Output the (x, y) coordinate of the center of the cell containing the given text.  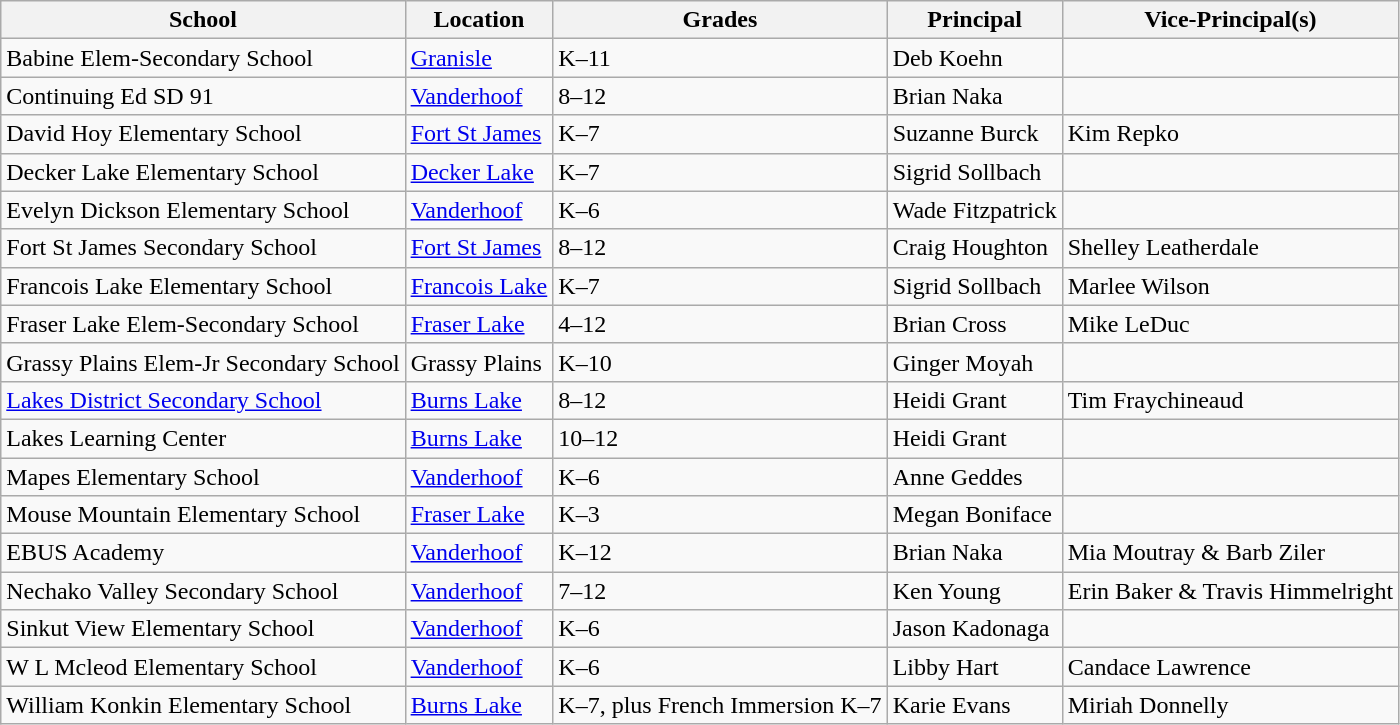
Mapes Elementary School (203, 477)
Decker Lake Elementary School (203, 172)
Karie Evans (974, 705)
School (203, 20)
Libby Hart (974, 667)
Brian Cross (974, 324)
Erin Baker & Travis Himmelright (1230, 591)
Jason Kadonaga (974, 629)
Lakes District Secondary School (203, 400)
Francois Lake Elementary School (203, 286)
K–10 (720, 362)
W L Mcleod Elementary School (203, 667)
Miriah Donnelly (1230, 705)
Ginger Moyah (974, 362)
David Hoy Elementary School (203, 134)
K–7, plus French Immersion K–7 (720, 705)
William Konkin Elementary School (203, 705)
Deb Koehn (974, 58)
Craig Houghton (974, 248)
Babine Elem-Secondary School (203, 58)
Mike LeDuc (1230, 324)
K–11 (720, 58)
Marlee Wilson (1230, 286)
10–12 (720, 438)
Grassy Plains Elem-Jr Secondary School (203, 362)
K–3 (720, 515)
Grades (720, 20)
Location (479, 20)
7–12 (720, 591)
Vice-Principal(s) (1230, 20)
Nechako Valley Secondary School (203, 591)
Ken Young (974, 591)
Lakes Learning Center (203, 438)
Sinkut View Elementary School (203, 629)
Mia Moutray & Barb Ziler (1230, 553)
4–12 (720, 324)
Candace Lawrence (1230, 667)
Evelyn Dickson Elementary School (203, 210)
Shelley Leatherdale (1230, 248)
Anne Geddes (974, 477)
Fort St James Secondary School (203, 248)
Megan Boniface (974, 515)
Fraser Lake Elem-Secondary School (203, 324)
Mouse Mountain Elementary School (203, 515)
Wade Fitzpatrick (974, 210)
Granisle (479, 58)
EBUS Academy (203, 553)
Tim Fraychineaud (1230, 400)
Grassy Plains (479, 362)
K–12 (720, 553)
Principal (974, 20)
Suzanne Burck (974, 134)
Decker Lake (479, 172)
Francois Lake (479, 286)
Continuing Ed SD 91 (203, 96)
Kim Repko (1230, 134)
